Detect which cell encompasses the target text, then output its [x, y] center coordinate. 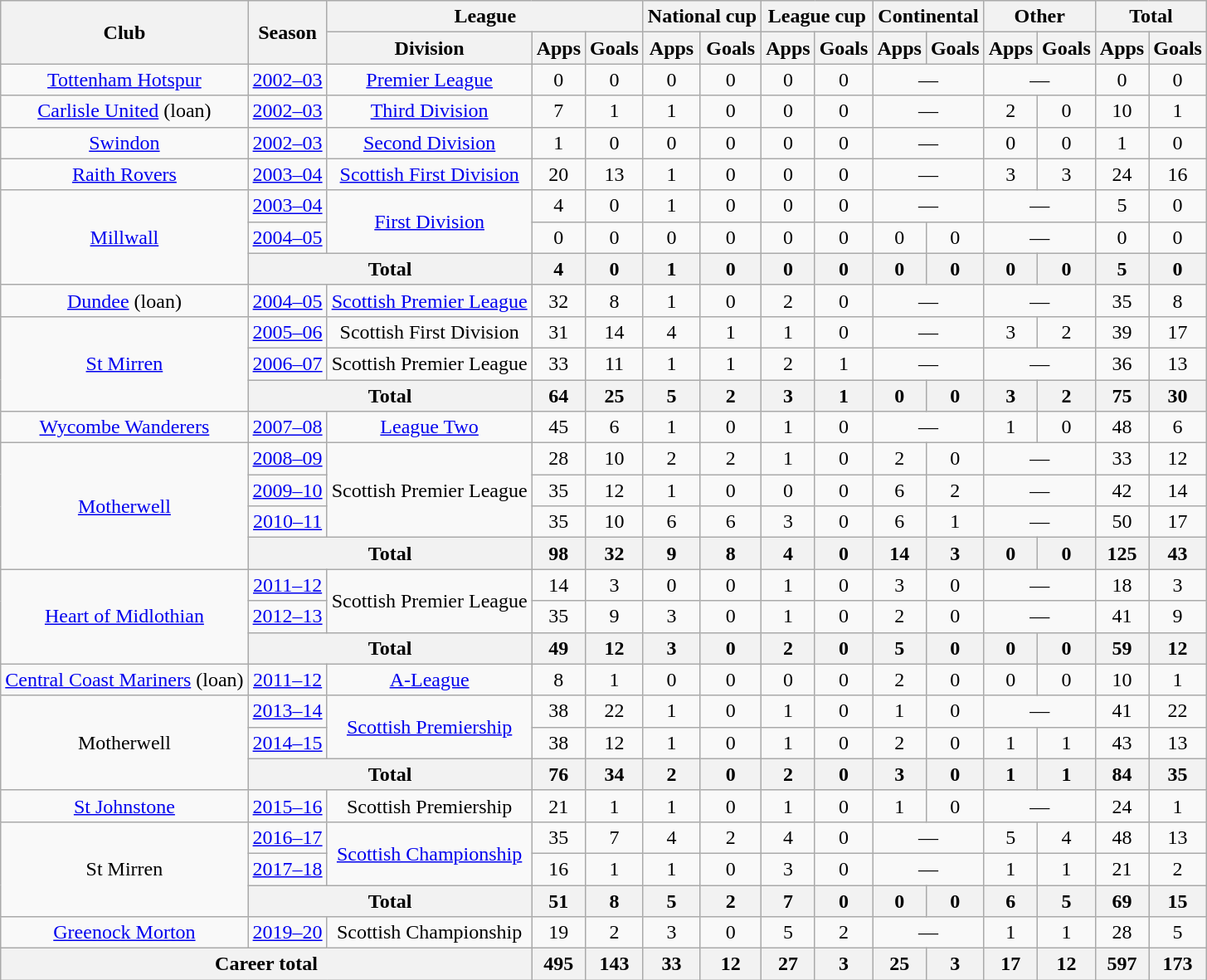
45 [558, 427]
A-League [430, 680]
2005–06 [287, 332]
125 [1122, 553]
98 [558, 553]
Season [287, 32]
Heart of Midlothian [124, 617]
36 [1122, 363]
2014–15 [287, 743]
Third Division [430, 111]
Second Division [430, 143]
19 [558, 933]
Carlisle United (loan) [124, 111]
National cup [702, 17]
50 [1122, 522]
2010–11 [287, 522]
Greenock Morton [124, 933]
76 [558, 774]
Central Coast Mariners (loan) [124, 680]
Premier League [430, 80]
League Two [430, 427]
597 [1122, 964]
143 [615, 964]
Other [1039, 17]
11 [615, 363]
49 [558, 648]
Raith Rovers [124, 174]
Division [430, 48]
League cup [817, 17]
2006–07 [287, 363]
Continental [928, 17]
69 [1122, 900]
St Johnstone [124, 806]
18 [1122, 585]
51 [558, 900]
59 [1122, 648]
Tottenham Hotspur [124, 80]
75 [1122, 396]
27 [788, 964]
173 [1178, 964]
15 [1178, 900]
2017–18 [287, 869]
2009–10 [287, 490]
League [484, 17]
2007–08 [287, 427]
42 [1122, 490]
Club [124, 32]
Dundee (loan) [124, 300]
30 [1178, 396]
64 [558, 396]
39 [1122, 332]
2019–20 [287, 933]
Swindon [124, 143]
2016–17 [287, 837]
84 [1122, 774]
2015–16 [287, 806]
Wycombe Wanderers [124, 427]
2012–13 [287, 617]
Career total [266, 964]
20 [558, 174]
495 [558, 964]
Millwall [124, 237]
2008–09 [287, 459]
2013–14 [287, 711]
31 [558, 332]
First Division [430, 222]
34 [615, 774]
